Determine the [x, y] coordinate at the center of the cell enclosing the given text.  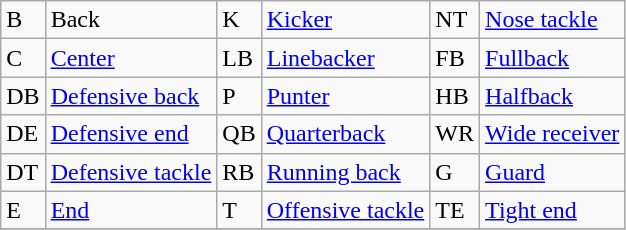
T [239, 210]
Wide receiver [552, 134]
TE [455, 210]
K [239, 20]
Halfback [552, 96]
Back [131, 20]
B [23, 20]
Punter [346, 96]
LB [239, 58]
Quarterback [346, 134]
DE [23, 134]
FB [455, 58]
Guard [552, 172]
Offensive tackle [346, 210]
End [131, 210]
Center [131, 58]
Fullback [552, 58]
Defensive back [131, 96]
G [455, 172]
DB [23, 96]
E [23, 210]
DT [23, 172]
Running back [346, 172]
WR [455, 134]
Nose tackle [552, 20]
Tight end [552, 210]
Kicker [346, 20]
RB [239, 172]
QB [239, 134]
Linebacker [346, 58]
P [239, 96]
NT [455, 20]
HB [455, 96]
Defensive tackle [131, 172]
C [23, 58]
Defensive end [131, 134]
